Return the [X, Y] coordinate for the center point of the cell that contains the specified text.  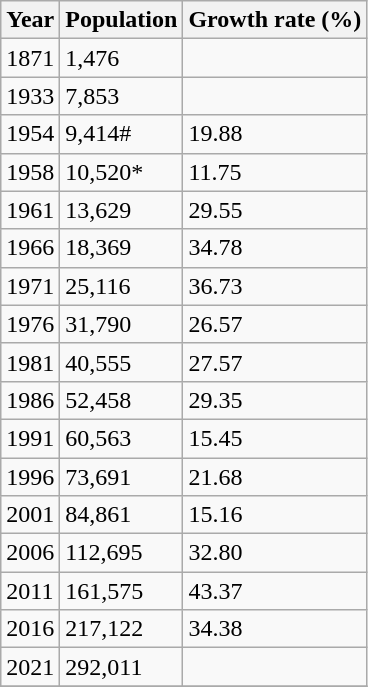
161,575 [122, 591]
29.35 [275, 400]
15.45 [275, 438]
25,116 [122, 286]
1981 [30, 362]
1958 [30, 172]
84,861 [122, 515]
26.57 [275, 324]
27.57 [275, 362]
31,790 [122, 324]
292,011 [122, 667]
52,458 [122, 400]
2006 [30, 553]
1961 [30, 210]
1954 [30, 134]
1991 [30, 438]
1996 [30, 477]
34.38 [275, 629]
19.88 [275, 134]
10,520* [122, 172]
1871 [30, 58]
1976 [30, 324]
73,691 [122, 477]
29.55 [275, 210]
1,476 [122, 58]
1986 [30, 400]
2016 [30, 629]
Year [30, 20]
15.16 [275, 515]
40,555 [122, 362]
18,369 [122, 248]
32.80 [275, 553]
7,853 [122, 96]
112,695 [122, 553]
13,629 [122, 210]
2001 [30, 515]
21.68 [275, 477]
1966 [30, 248]
60,563 [122, 438]
Population [122, 20]
11.75 [275, 172]
36.73 [275, 286]
43.37 [275, 591]
1933 [30, 96]
9,414# [122, 134]
2021 [30, 667]
1971 [30, 286]
2011 [30, 591]
217,122 [122, 629]
Growth rate (%) [275, 20]
34.78 [275, 248]
